Return [x, y] of the center of cell containing provided text 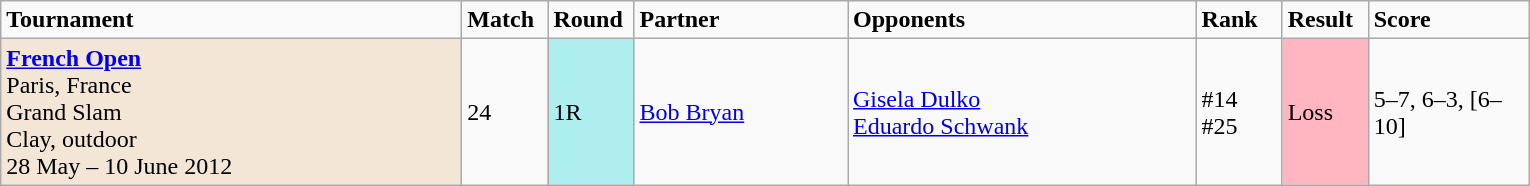
Rank [1239, 20]
1R [591, 112]
Loss [1325, 112]
Bob Bryan [741, 112]
24 [505, 112]
Match [505, 20]
Partner [741, 20]
French Open Paris, FranceGrand SlamClay, outdoor28 May – 10 June 2012 [232, 112]
Tournament [232, 20]
Score [1448, 20]
#14#25 [1239, 112]
Result [1325, 20]
Opponents [1022, 20]
Round [591, 20]
Gisela Dulko Eduardo Schwank [1022, 112]
5–7, 6–3, [6–10] [1448, 112]
